Output the [X, Y] coordinate of the center of the cell containing the given text.  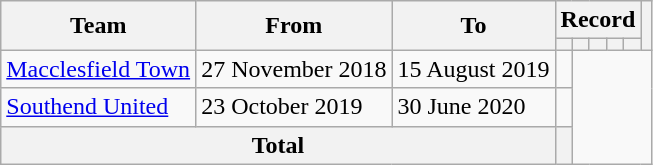
Record [598, 20]
Macclesfield Town [98, 69]
Southend United [98, 107]
To [474, 26]
Total [278, 145]
15 August 2019 [474, 69]
23 October 2019 [294, 107]
Team [98, 26]
30 June 2020 [474, 107]
27 November 2018 [294, 69]
From [294, 26]
